Scan for the cell matching the given text and deliver its [x, y] coordinate at center. 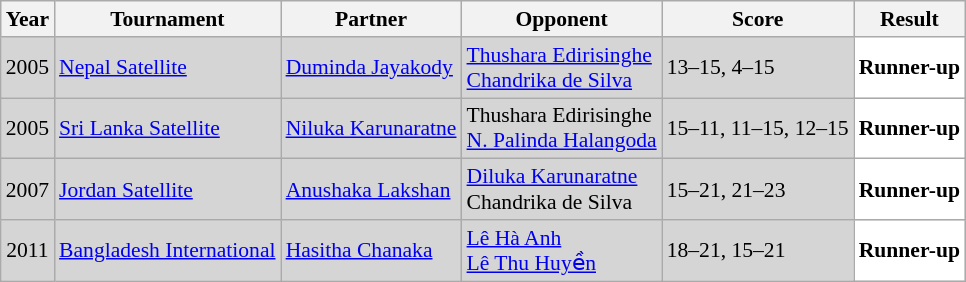
2011 [28, 250]
Opponent [562, 19]
2007 [28, 190]
Niluka Karunaratne [372, 128]
Score [758, 19]
Jordan Satellite [168, 190]
Anushaka Lakshan [372, 190]
Bangladesh International [168, 250]
15–21, 21–23 [758, 190]
Partner [372, 19]
Year [28, 19]
Nepal Satellite [168, 68]
18–21, 15–21 [758, 250]
Thushara Edirisinghe Chandrika de Silva [562, 68]
Lê Hà Anh Lê Thu Huyền [562, 250]
Result [910, 19]
15–11, 11–15, 12–15 [758, 128]
Duminda Jayakody [372, 68]
Thushara Edirisinghe N. Palinda Halangoda [562, 128]
Tournament [168, 19]
Sri Lanka Satellite [168, 128]
Hasitha Chanaka [372, 250]
Diluka Karunaratne Chandrika de Silva [562, 190]
13–15, 4–15 [758, 68]
